For the text-containing cell, return its midpoint in (X, Y) coordinate format. 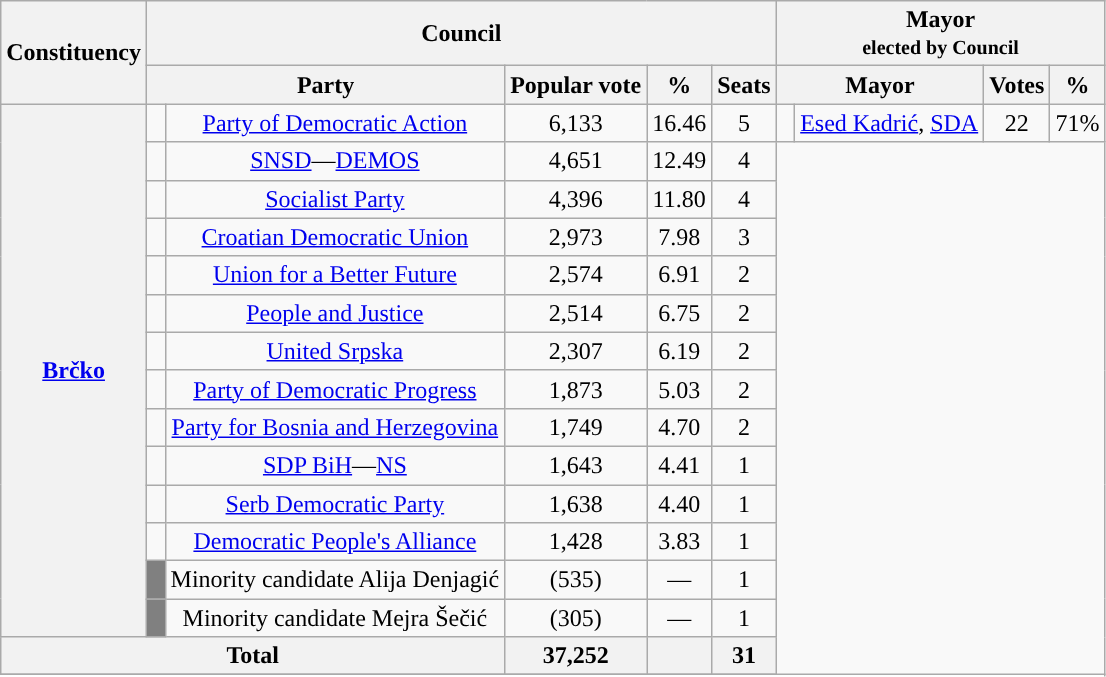
71% (1078, 123)
3 (744, 237)
Mayor (880, 85)
Council (461, 34)
Seats (744, 85)
1,873 (576, 389)
Popular vote (576, 85)
4.70 (680, 427)
6.19 (680, 351)
Minority candidate Alija Denjagić (335, 580)
5 (744, 123)
37,252 (576, 656)
People and Justice (335, 313)
SDP BiH—NS (335, 465)
Party of Democratic Action (335, 123)
5.03 (680, 389)
31 (744, 656)
Serb Democratic Party (335, 503)
Union for a Better Future (335, 275)
12.49 (680, 161)
2,514 (576, 313)
Socialist Party (335, 199)
6,133 (576, 123)
(535) (576, 580)
1,749 (576, 427)
4,651 (576, 161)
Mayorelected by Council (940, 34)
Minority candidate Mejra Šečić (335, 618)
1,643 (576, 465)
Party of Democratic Progress (335, 389)
7.98 (680, 237)
SNSD—DEMOS (335, 161)
Democratic People's Alliance (335, 542)
Total (253, 656)
Votes (1017, 85)
22 (1017, 123)
4.41 (680, 465)
3.83 (680, 542)
6.75 (680, 313)
1,428 (576, 542)
2,307 (576, 351)
6.91 (680, 275)
11.80 (680, 199)
4.40 (680, 503)
1,638 (576, 503)
Croatian Democratic Union (335, 237)
Constituency (74, 52)
(305) (576, 618)
Esed Kadrić, SDA (890, 123)
2,973 (576, 237)
4,396 (576, 199)
Brčko (74, 370)
Party (325, 85)
United Srpska (335, 351)
2,574 (576, 275)
Party for Bosnia and Herzegovina (335, 427)
16.46 (680, 123)
